Find where the given text appears and provide that cell's center as [x, y] coordinate. 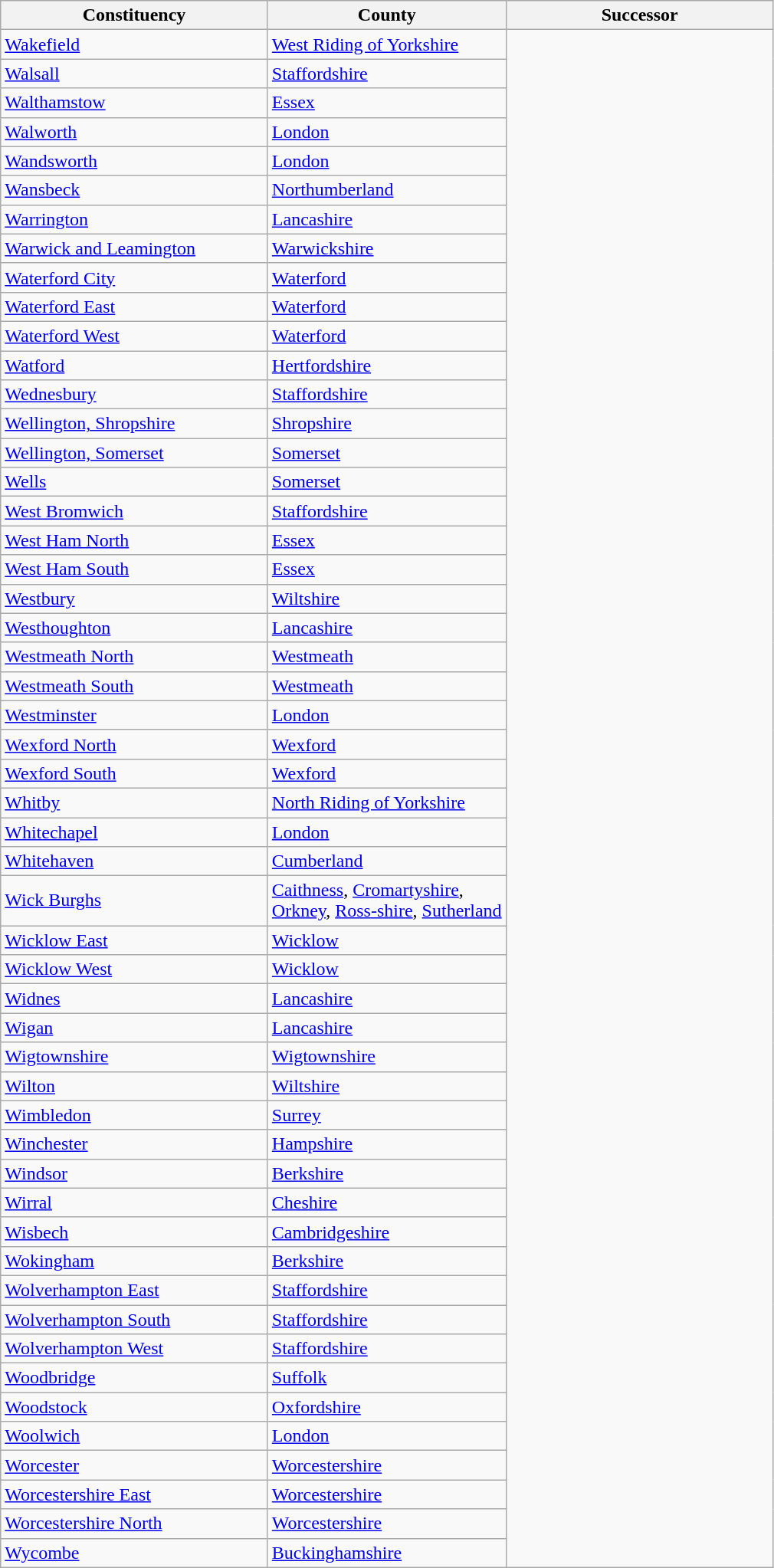
Widnes [135, 999]
Constituency [135, 15]
Hampshire [386, 1144]
Woodstock [135, 1407]
Whitehaven [135, 861]
Hertfordshire [386, 366]
Whitechapel [135, 832]
Waterford West [135, 336]
Wolverhampton East [135, 1290]
Walworth [135, 132]
Worcester [135, 1465]
Wilton [135, 1086]
West Ham South [135, 569]
West Riding of Yorkshire [386, 44]
Wednesbury [135, 395]
Wellington, Somerset [135, 453]
Wandsworth [135, 161]
County [386, 15]
Warrington [135, 219]
Worcestershire North [135, 1524]
Suffolk [386, 1378]
Wellington, Shropshire [135, 424]
Walsall [135, 74]
Wick Burghs [135, 901]
Whitby [135, 802]
Wexford South [135, 773]
Wells [135, 482]
Westmeath South [135, 686]
Surrey [386, 1115]
West Ham North [135, 540]
Cheshire [386, 1202]
Waterford City [135, 277]
Wicklow West [135, 969]
Winchester [135, 1144]
Woolwich [135, 1436]
West Bromwich [135, 511]
Westbury [135, 599]
Woodbridge [135, 1378]
Cambridgeshire [386, 1232]
Wokingham [135, 1261]
Waterford East [135, 307]
Buckinghamshire [386, 1553]
Westminster [135, 715]
Walthamstow [135, 103]
Watford [135, 366]
Wimbledon [135, 1115]
Caithness, Cromartyshire, Orkney, Ross-shire, Sutherland [386, 901]
Shropshire [386, 424]
Warwick and Leamington [135, 248]
Wakefield [135, 44]
Windsor [135, 1173]
North Riding of Yorkshire [386, 802]
Cumberland [386, 861]
Oxfordshire [386, 1407]
Wexford North [135, 744]
Warwickshire [386, 248]
Northumberland [386, 190]
Wansbeck [135, 190]
Wolverhampton West [135, 1349]
Wigan [135, 1028]
Wisbech [135, 1232]
Successor [639, 15]
Westmeath North [135, 657]
Wolverhampton South [135, 1319]
Wicklow East [135, 940]
Wycombe [135, 1553]
Westhoughton [135, 628]
Wirral [135, 1202]
Worcestershire East [135, 1494]
